For the text-containing cell, return its midpoint in [x, y] coordinate format. 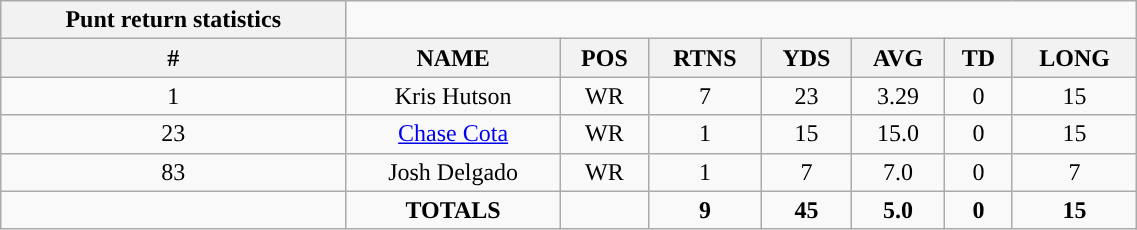
TOTALS [454, 210]
5.0 [898, 210]
7.0 [898, 172]
RTNS [704, 58]
Kris Hutson [454, 96]
# [174, 58]
9 [704, 210]
LONG [1074, 58]
3.29 [898, 96]
TD [979, 58]
Josh Delgado [454, 172]
YDS [806, 58]
POS [604, 58]
Punt return statistics [174, 20]
Chase Cota [454, 134]
45 [806, 210]
NAME [454, 58]
83 [174, 172]
AVG [898, 58]
15.0 [898, 134]
